Detect which cell encompasses the target text, then output its [x, y] center coordinate. 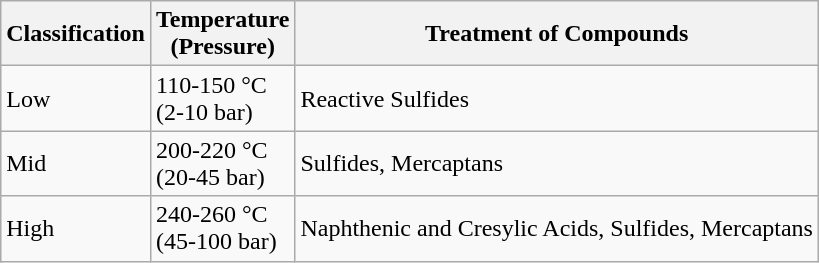
Sulfides, Mercaptans [557, 164]
Naphthenic and Cresylic Acids, Sulfides, Mercaptans [557, 228]
110-150 °C(2-10 bar) [222, 98]
Temperature(Pressure) [222, 34]
Classification [76, 34]
240-260 °C(45-100 bar) [222, 228]
Low [76, 98]
Reactive Sulfides [557, 98]
Mid [76, 164]
Treatment of Compounds [557, 34]
200-220 °C(20-45 bar) [222, 164]
High [76, 228]
